Locate the cell with the specified text and output its (X, Y) center coordinate. 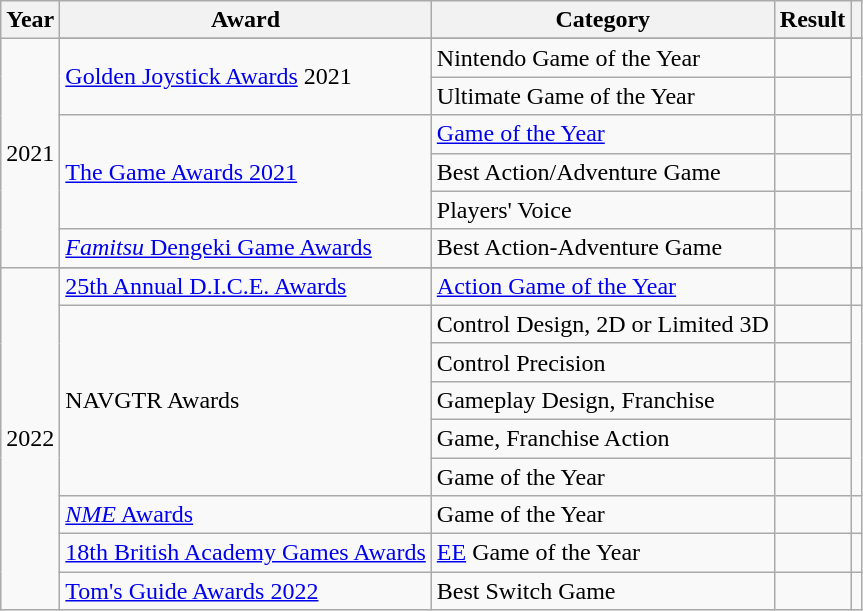
2021 (30, 153)
Players' Voice (602, 210)
The Game Awards 2021 (246, 172)
NME Awards (246, 515)
Category (602, 20)
Famitsu Dengeki Game Awards (246, 248)
NAVGTR Awards (246, 400)
EE Game of the Year (602, 553)
Control Design, 2D or Limited 3D (602, 324)
Nintendo Game of the Year (602, 58)
25th Annual D.I.C.E. Awards (246, 286)
2022 (30, 438)
Ultimate Game of the Year (602, 96)
Golden Joystick Awards 2021 (246, 77)
Action Game of the Year (602, 286)
Control Precision (602, 362)
18th British Academy Games Awards (246, 553)
Tom's Guide Awards 2022 (246, 591)
Best Switch Game (602, 591)
Year (30, 20)
Gameplay Design, Franchise (602, 400)
Award (246, 20)
Result (812, 20)
Game, Franchise Action (602, 438)
Best Action-Adventure Game (602, 248)
Best Action/Adventure Game (602, 172)
